Scan for the cell matching the given text and deliver its [x, y] coordinate at center. 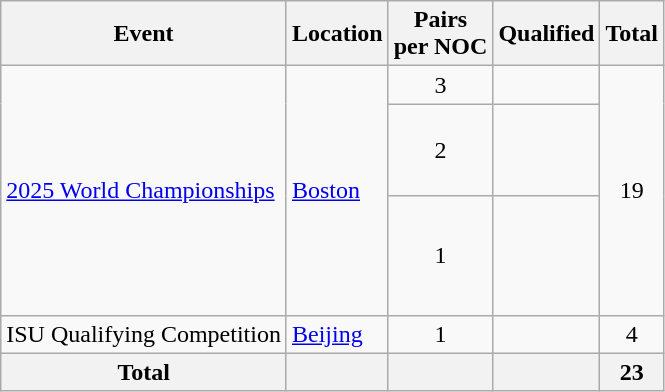
19 [632, 190]
4 [632, 334]
2 [440, 150]
Boston [337, 190]
Beijing [337, 334]
Qualified [546, 34]
2025 World Championships [144, 190]
Event [144, 34]
Pairs per NOC [440, 34]
Location [337, 34]
3 [440, 85]
ISU Qualifying Competition [144, 334]
23 [632, 372]
